Find where the given text appears and provide that cell's center as [X, Y] coordinate. 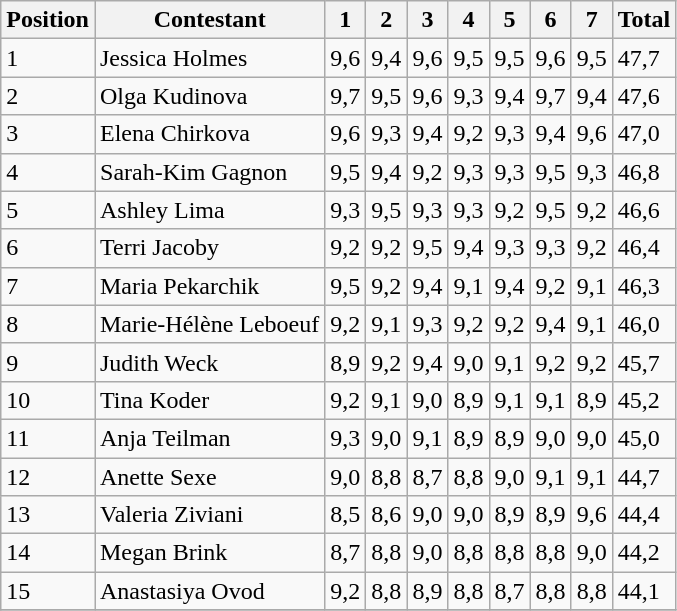
11 [48, 438]
Megan Brink [209, 553]
Elena Chirkova [209, 134]
Valeria Ziviani [209, 515]
44,1 [644, 591]
47,0 [644, 134]
44,2 [644, 553]
Position [48, 20]
Jessica Holmes [209, 58]
Anastasiya Ovod [209, 591]
Terri Jacoby [209, 248]
8 [48, 324]
Tina Koder [209, 400]
47,7 [644, 58]
45,0 [644, 438]
15 [48, 591]
46,8 [644, 172]
13 [48, 515]
9 [48, 362]
Olga Kudinova [209, 96]
Ashley Lima [209, 210]
Total [644, 20]
45,2 [644, 400]
44,7 [644, 477]
8,5 [346, 515]
10 [48, 400]
45,7 [644, 362]
46,0 [644, 324]
Anja Teilman [209, 438]
14 [48, 553]
44,4 [644, 515]
Anette Sexe [209, 477]
46,6 [644, 210]
Sarah-Kim Gagnon [209, 172]
46,3 [644, 286]
Marie-Hélène Leboeuf [209, 324]
Judith Weck [209, 362]
46,4 [644, 248]
Maria Pekarchik [209, 286]
8,6 [386, 515]
Contestant [209, 20]
47,6 [644, 96]
12 [48, 477]
